Return the [x, y] coordinate for the center point of the cell that contains the specified text.  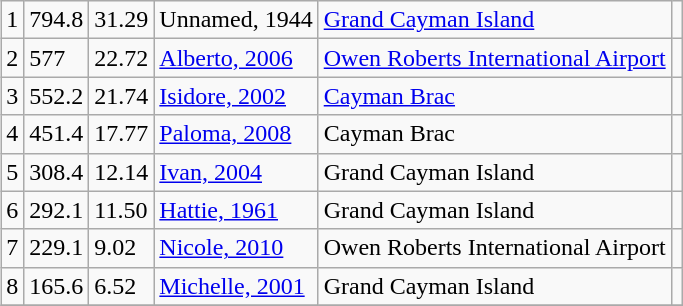
17.77 [122, 134]
8 [12, 286]
5 [12, 172]
292.1 [56, 210]
21.74 [122, 96]
6 [12, 210]
Nicole, 2010 [236, 248]
552.2 [56, 96]
Paloma, 2008 [236, 134]
12.14 [122, 172]
11.50 [122, 210]
9.02 [122, 248]
7 [12, 248]
6.52 [122, 286]
Unnamed, 1944 [236, 20]
2 [12, 58]
31.29 [122, 20]
22.72 [122, 58]
Michelle, 2001 [236, 286]
165.6 [56, 286]
4 [12, 134]
451.4 [56, 134]
308.4 [56, 172]
Isidore, 2002 [236, 96]
3 [12, 96]
229.1 [56, 248]
577 [56, 58]
Alberto, 2006 [236, 58]
Ivan, 2004 [236, 172]
Hattie, 1961 [236, 210]
1 [12, 20]
794.8 [56, 20]
